Output the [x, y] coordinate of the center of the cell containing the given text.  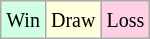
Draw [72, 20]
Loss [126, 20]
Win [24, 20]
